Output the (X, Y) coordinate of the center of the cell containing the given text.  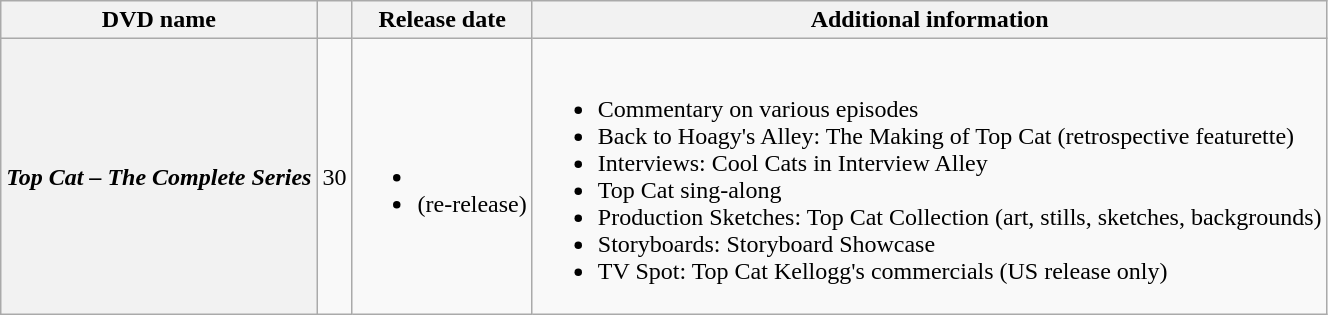
30 (334, 176)
DVD name (159, 20)
(re-release) (442, 176)
Top Cat – The Complete Series (159, 176)
Release date (442, 20)
Additional information (930, 20)
